Pinpoint the cell where the given text exists, returning its [x, y] midpoint coordinate. 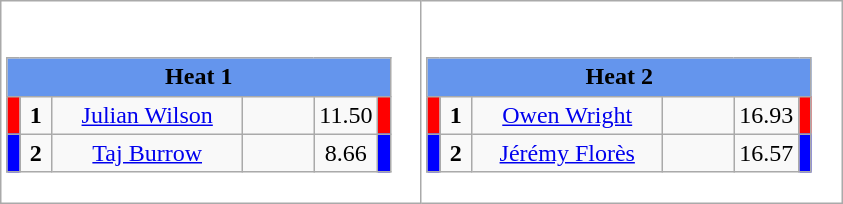
Heat 1 [198, 77]
Owen Wright [568, 115]
Jérémy Florès [568, 153]
16.57 [766, 153]
8.66 [346, 153]
Heat 1 1 Julian Wilson 11.50 2 Taj Burrow 8.66 [211, 102]
16.93 [766, 115]
11.50 [346, 115]
Heat 2 1 Owen Wright 16.93 2 Jérémy Florès 16.57 [632, 102]
Julian Wilson [148, 115]
Taj Burrow [148, 153]
Heat 2 [619, 77]
